From the cell containing the given text, extract its center point as (X, Y) coordinate. 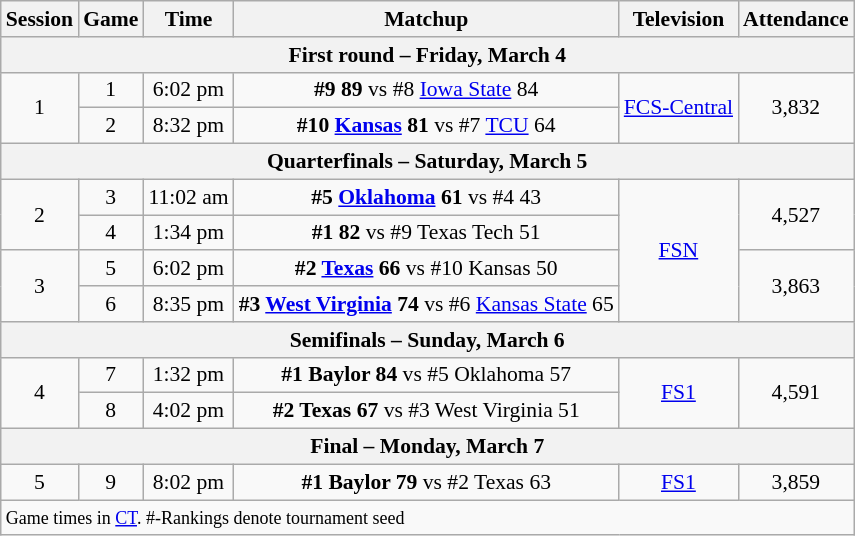
Semifinals – Sunday, March 6 (428, 340)
#1 Baylor 84 vs #5 Oklahoma 57 (426, 375)
4,591 (796, 392)
Session (40, 19)
7 (110, 375)
First round – Friday, March 4 (428, 55)
#1 82 vs #9 Texas Tech 51 (426, 233)
8:32 pm (188, 126)
3,863 (796, 286)
Matchup (426, 19)
Quarterfinals – Saturday, March 5 (428, 162)
4,527 (796, 214)
#2 Texas 67 vs #3 West Virginia 51 (426, 411)
Game (110, 19)
#9 89 vs #8 Iowa State 84 (426, 90)
Final – Monday, March 7 (428, 447)
#1 Baylor 79 vs #2 Texas 63 (426, 482)
1:34 pm (188, 233)
#10 Kansas 81 vs #7 TCU 64 (426, 126)
4:02 pm (188, 411)
6 (110, 304)
11:02 am (188, 197)
Time (188, 19)
#3 West Virginia 74 vs #6 Kansas State 65 (426, 304)
Attendance (796, 19)
8 (110, 411)
Game times in CT. #-Rankings denote tournament seed (428, 518)
Television (678, 19)
3,859 (796, 482)
#2 Texas 66 vs #10 Kansas 50 (426, 269)
8:35 pm (188, 304)
1:32 pm (188, 375)
9 (110, 482)
8:02 pm (188, 482)
FCS-Central (678, 108)
#5 Oklahoma 61 vs #4 43 (426, 197)
3,832 (796, 108)
FSN (678, 250)
